For the text-containing cell, return its midpoint in [x, y] coordinate format. 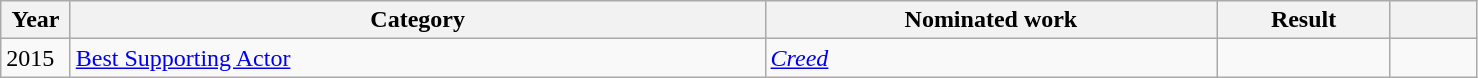
Category [418, 20]
Creed [991, 58]
Year [36, 20]
2015 [36, 58]
Best Supporting Actor [418, 58]
Nominated work [991, 20]
Result [1304, 20]
